From the cell containing the given text, extract its center point as [X, Y] coordinate. 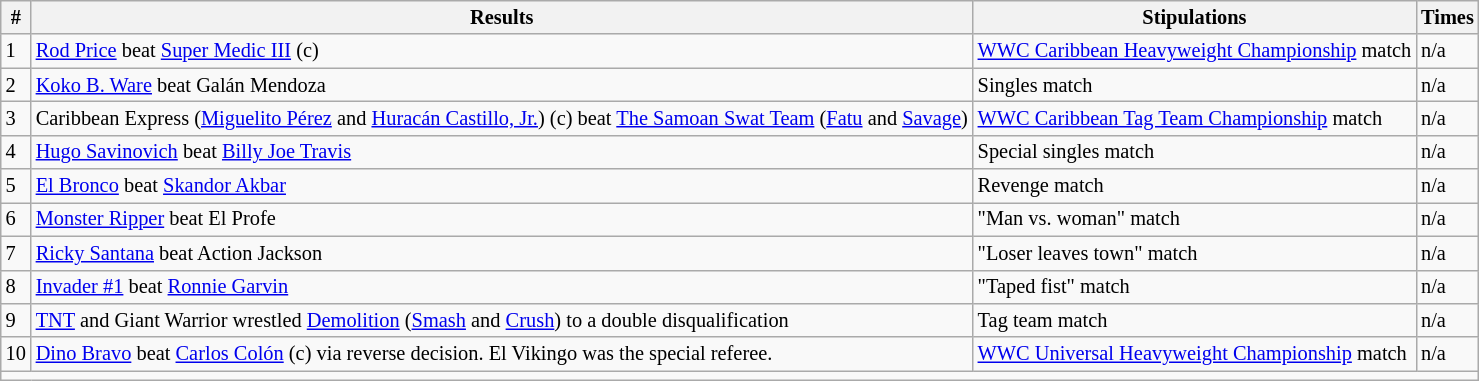
Times [1448, 17]
Invader #1 beat Ronnie Garvin [502, 287]
Singles match [1194, 85]
Special singles match [1194, 152]
"Loser leaves town" match [1194, 253]
Rod Price beat Super Medic III (c) [502, 51]
Tag team match [1194, 320]
TNT and Giant Warrior wrestled Demolition (Smash and Crush) to a double disqualification [502, 320]
"Man vs. woman" match [1194, 219]
El Bronco beat Skandor Akbar [502, 186]
WWC Universal Heavyweight Championship match [1194, 354]
# [16, 17]
4 [16, 152]
3 [16, 118]
1 [16, 51]
WWC Caribbean Tag Team Championship match [1194, 118]
Revenge match [1194, 186]
Koko B. Ware beat Galán Mendoza [502, 85]
Results [502, 17]
Stipulations [1194, 17]
6 [16, 219]
"Taped fist" match [1194, 287]
7 [16, 253]
Dino Bravo beat Carlos Colón (c) via reverse decision. El Vikingo was the special referee. [502, 354]
10 [16, 354]
Caribbean Express (Miguelito Pérez and Huracán Castillo, Jr.) (c) beat The Samoan Swat Team (Fatu and Savage) [502, 118]
9 [16, 320]
WWC Caribbean Heavyweight Championship match [1194, 51]
8 [16, 287]
Hugo Savinovich beat Billy Joe Travis [502, 152]
Monster Ripper beat El Profe [502, 219]
2 [16, 85]
Ricky Santana beat Action Jackson [502, 253]
5 [16, 186]
